Find where the given text appears and provide that cell's center as (X, Y) coordinate. 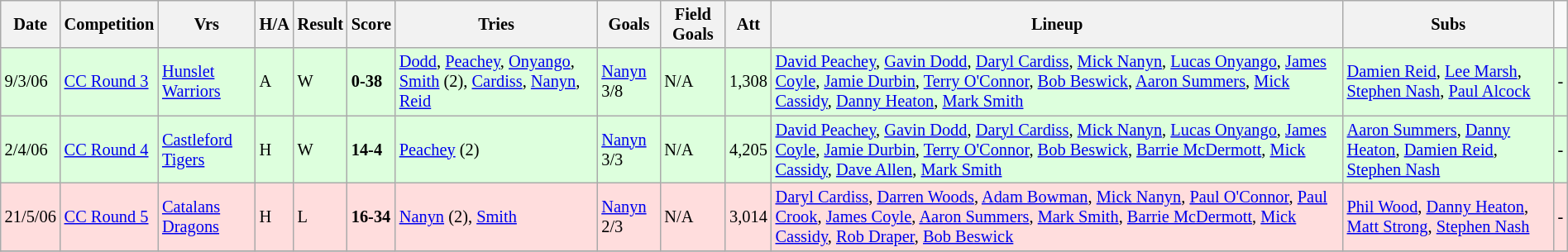
Nanyn 3/8 (629, 82)
0-38 (371, 82)
Score (371, 24)
Catalans Dragons (207, 216)
Date (31, 24)
L (321, 216)
Subs (1449, 24)
H/A (275, 24)
21/5/06 (31, 216)
16-34 (371, 216)
4,205 (748, 150)
9/3/06 (31, 82)
CC Round 5 (109, 216)
Tries (496, 24)
Dodd, Peachey, Onyango, Smith (2), Cardiss, Nanyn, Reid (496, 82)
Damien Reid, Lee Marsh, Stephen Nash, Paul Alcock (1449, 82)
Hunslet Warriors (207, 82)
Phil Wood, Danny Heaton, Matt Strong, Stephen Nash (1449, 216)
Goals (629, 24)
3,014 (748, 216)
Vrs (207, 24)
Lineup (1057, 24)
CC Round 4 (109, 150)
Att (748, 24)
Aaron Summers, Danny Heaton, Damien Reid, Stephen Nash (1449, 150)
Result (321, 24)
Field Goals (693, 24)
Nanyn 2/3 (629, 216)
2/4/06 (31, 150)
A (275, 82)
Competition (109, 24)
Nanyn (2), Smith (496, 216)
14-4 (371, 150)
1,308 (748, 82)
Nanyn 3/3 (629, 150)
Castleford Tigers (207, 150)
Peachey (2) (496, 150)
CC Round 3 (109, 82)
